Capture the cell that displays the provided text and extract its [x, y] central coordinate. 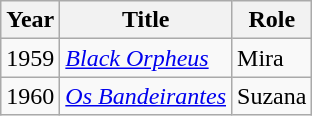
Role [272, 20]
Year [30, 20]
Black Orpheus [146, 58]
Suzana [272, 96]
Os Bandeirantes [146, 96]
1960 [30, 96]
1959 [30, 58]
Mira [272, 58]
Title [146, 20]
